Detect which cell encompasses the target text, then output its [X, Y] center coordinate. 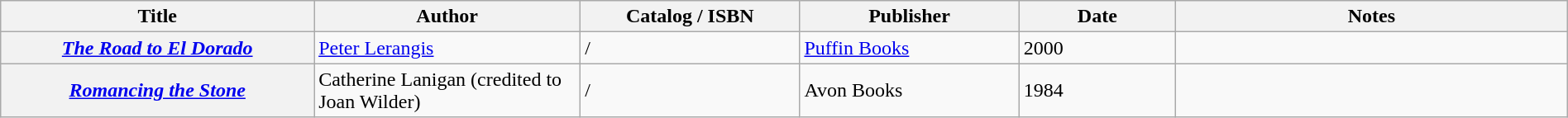
Publisher [910, 17]
Avon Books [910, 91]
Romancing the Stone [157, 91]
Notes [1372, 17]
The Road to El Dorado [157, 48]
Author [447, 17]
Title [157, 17]
2000 [1097, 48]
Date [1097, 17]
1984 [1097, 91]
Catalog / ISBN [690, 17]
Puffin Books [910, 48]
Peter Lerangis [447, 48]
Catherine Lanigan (credited to Joan Wilder) [447, 91]
